Return the [x, y] coordinate for the center point of the cell that contains the specified text.  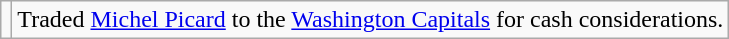
Traded Michel Picard to the Washington Capitals for cash considerations. [370, 20]
